From the cell containing the given text, extract its center point as (X, Y) coordinate. 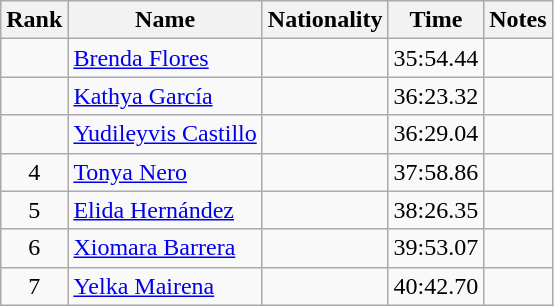
Yudileyvis Castillo (165, 134)
Elida Hernández (165, 210)
Kathya García (165, 96)
37:58.86 (436, 172)
Tonya Nero (165, 172)
35:54.44 (436, 58)
39:53.07 (436, 248)
Time (436, 20)
Notes (518, 20)
4 (34, 172)
40:42.70 (436, 286)
6 (34, 248)
36:29.04 (436, 134)
5 (34, 210)
Name (165, 20)
Brenda Flores (165, 58)
Xiomara Barrera (165, 248)
Yelka Mairena (165, 286)
38:26.35 (436, 210)
Rank (34, 20)
Nationality (325, 20)
36:23.32 (436, 96)
7 (34, 286)
